Detect which cell encompasses the target text, then output its [X, Y] center coordinate. 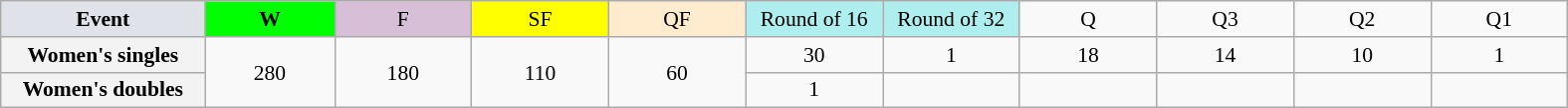
Q3 [1226, 19]
14 [1226, 55]
Event [104, 19]
Round of 32 [951, 19]
QF [677, 19]
280 [270, 72]
W [270, 19]
180 [403, 72]
30 [814, 55]
10 [1362, 55]
60 [677, 72]
Round of 16 [814, 19]
Q [1088, 19]
F [403, 19]
Q2 [1362, 19]
Women's doubles [104, 90]
Women's singles [104, 55]
Q1 [1499, 19]
SF [541, 19]
110 [541, 72]
18 [1088, 55]
